For the text-containing cell, return its midpoint in (x, y) coordinate format. 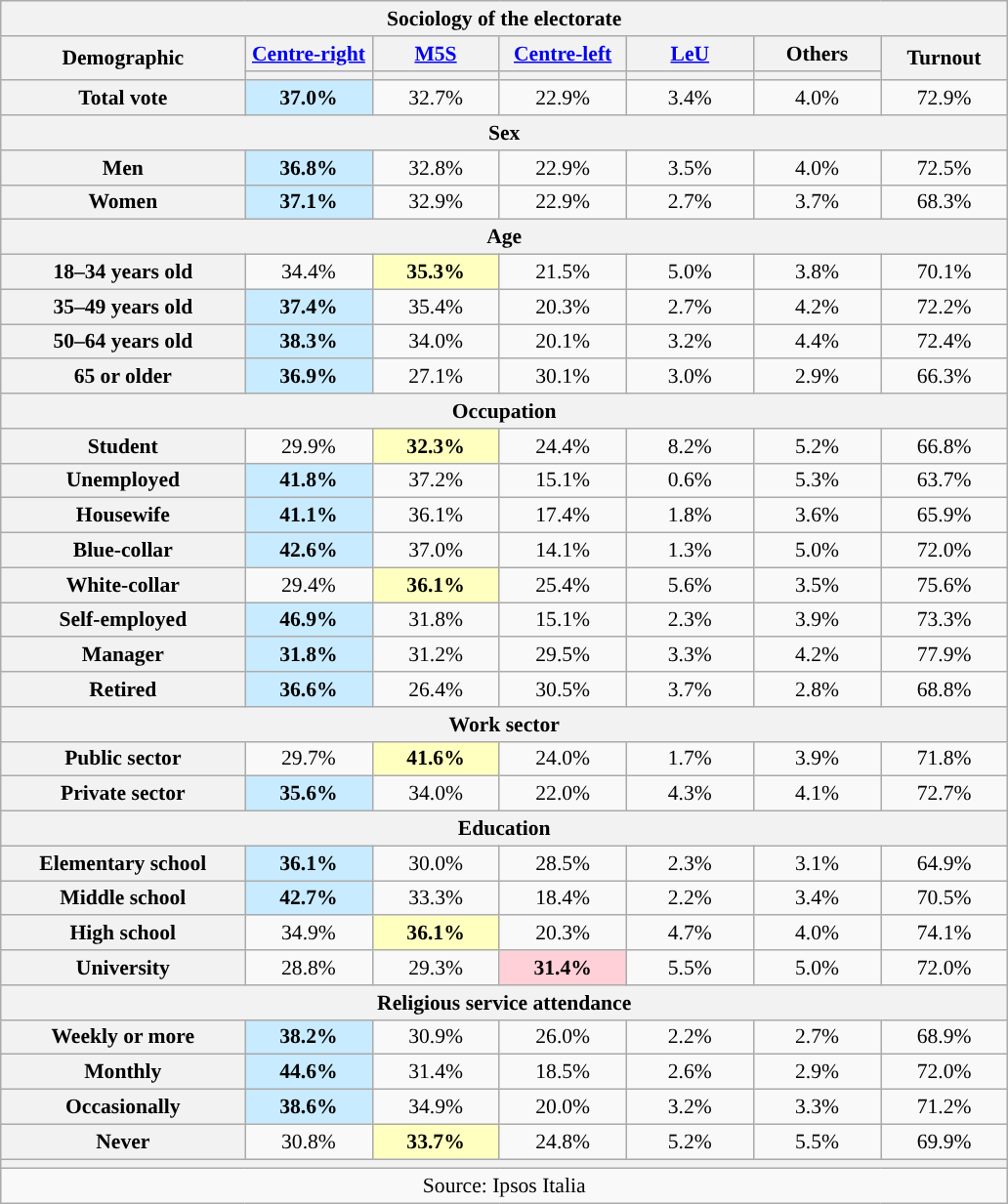
64.9% (945, 863)
28.8% (309, 968)
Women (123, 202)
Retired (123, 689)
29.9% (309, 446)
Occupation (504, 411)
24.0% (563, 759)
66.8% (945, 446)
29.4% (309, 585)
18–34 years old (123, 272)
University (123, 968)
18.4% (563, 898)
66.3% (945, 377)
30.9% (436, 1037)
2.6% (690, 1072)
72.9% (945, 99)
20.0% (563, 1107)
3.6% (817, 516)
20.1% (563, 342)
18.5% (563, 1072)
38.2% (309, 1037)
75.6% (945, 585)
32.3% (436, 446)
Others (817, 54)
Demographic (123, 59)
33.3% (436, 898)
2.8% (817, 689)
5.6% (690, 585)
26.0% (563, 1037)
30.5% (563, 689)
24.4% (563, 446)
29.7% (309, 759)
35.6% (309, 794)
41.1% (309, 516)
8.2% (690, 446)
37.2% (436, 480)
50–64 years old (123, 342)
1.7% (690, 759)
35.4% (436, 307)
38.6% (309, 1107)
69.9% (945, 1142)
22.0% (563, 794)
Centre-right (309, 54)
72.4% (945, 342)
63.7% (945, 480)
73.3% (945, 620)
Elementary school (123, 863)
28.5% (563, 863)
Turnout (945, 59)
Age (504, 237)
Student (123, 446)
Centre-left (563, 54)
30.0% (436, 863)
3.1% (817, 863)
46.9% (309, 620)
29.3% (436, 968)
68.3% (945, 202)
68.9% (945, 1037)
71.2% (945, 1107)
32.7% (436, 99)
4.3% (690, 794)
70.1% (945, 272)
Public sector (123, 759)
42.7% (309, 898)
LeU (690, 54)
4.1% (817, 794)
24.8% (563, 1142)
71.8% (945, 759)
30.1% (563, 377)
Manager (123, 655)
30.8% (309, 1142)
34.4% (309, 272)
31.2% (436, 655)
72.2% (945, 307)
Men (123, 168)
3.0% (690, 377)
Religious service attendance (504, 1003)
36.6% (309, 689)
32.9% (436, 202)
44.6% (309, 1072)
26.4% (436, 689)
72.5% (945, 168)
M5S (436, 54)
Sociology of the electorate (504, 19)
42.6% (309, 551)
74.1% (945, 934)
4.7% (690, 934)
Never (123, 1142)
Source: Ipsos Italia (504, 1186)
65 or older (123, 377)
35.3% (436, 272)
0.6% (690, 480)
1.8% (690, 516)
25.4% (563, 585)
36.8% (309, 168)
38.3% (309, 342)
Middle school (123, 898)
Housewife (123, 516)
27.1% (436, 377)
17.4% (563, 516)
70.5% (945, 898)
37.4% (309, 307)
29.5% (563, 655)
32.8% (436, 168)
14.1% (563, 551)
72.7% (945, 794)
68.8% (945, 689)
Work sector (504, 725)
Occasionally (123, 1107)
Education (504, 829)
33.7% (436, 1142)
65.9% (945, 516)
Weekly or more (123, 1037)
High school (123, 934)
Total vote (123, 99)
1.3% (690, 551)
41.8% (309, 480)
36.9% (309, 377)
Monthly (123, 1072)
5.3% (817, 480)
Blue-collar (123, 551)
White-collar (123, 585)
37.1% (309, 202)
3.8% (817, 272)
41.6% (436, 759)
77.9% (945, 655)
35–49 years old (123, 307)
21.5% (563, 272)
Self-employed (123, 620)
Private sector (123, 794)
4.4% (817, 342)
Sex (504, 133)
Unemployed (123, 480)
